Provide the (X, Y) coordinate of the cell's center where the given text is located.  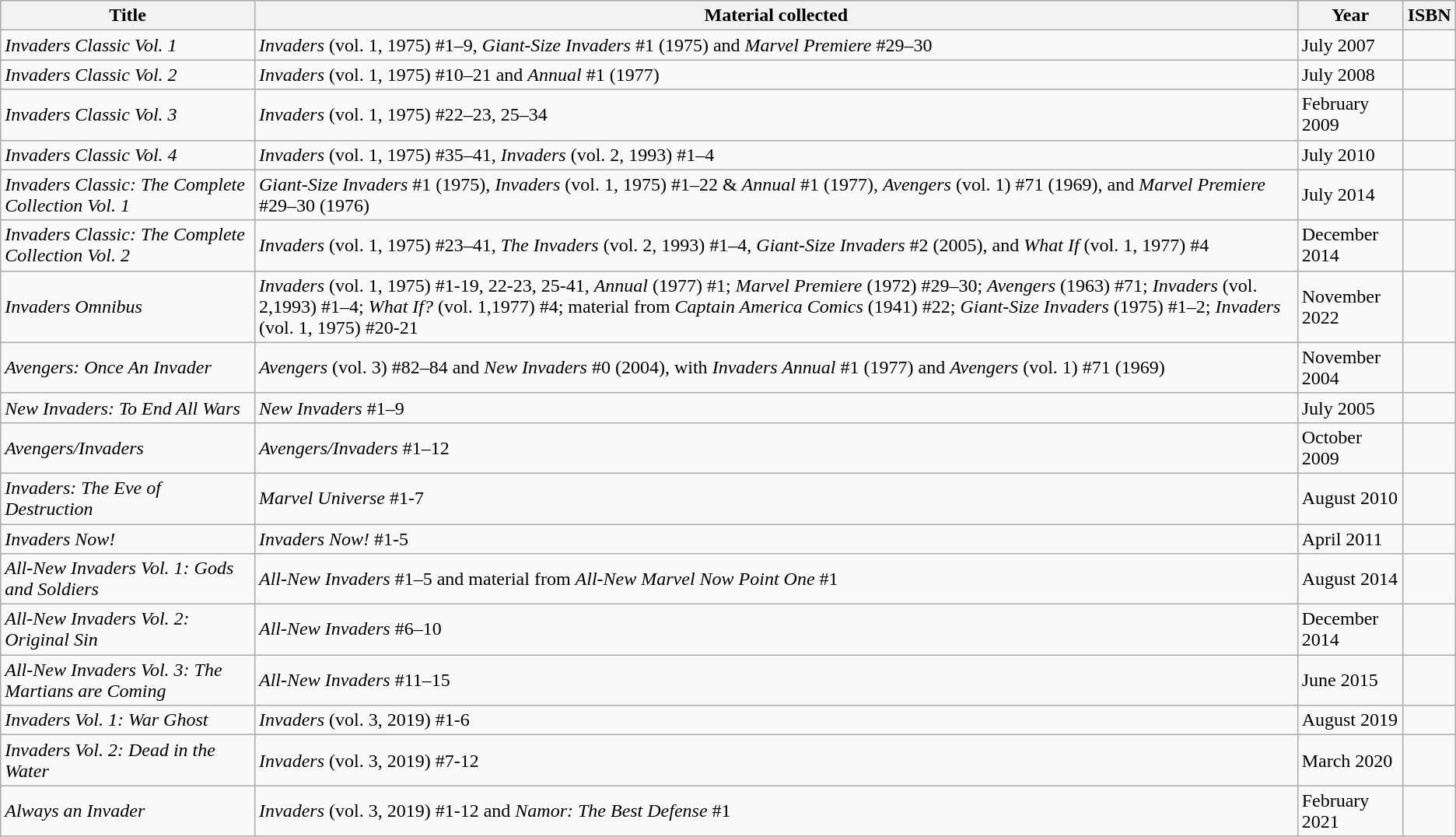
New Invaders #1–9 (776, 408)
Avengers/Invaders #1–12 (776, 448)
Invaders Classic: The Complete Collection Vol. 2 (128, 246)
All-New Invaders #1–5 and material from All-New Marvel Now Point One #1 (776, 579)
August 2014 (1350, 579)
Invaders Classic Vol. 3 (128, 115)
July 2010 (1350, 155)
Avengers/Invaders (128, 448)
Invaders Omnibus (128, 306)
July 2005 (1350, 408)
Invaders Classic Vol. 4 (128, 155)
Invaders (vol. 1, 1975) #1–9, Giant-Size Invaders #1 (1975) and Marvel Premiere #29–30 (776, 45)
Invaders Vol. 1: War Ghost (128, 720)
All-New Invaders Vol. 1: Gods and Soldiers (128, 579)
Invaders Classic Vol. 2 (128, 75)
Invaders Vol. 2: Dead in the Water (128, 761)
Marvel Universe #1-7 (776, 498)
Invaders Now! (128, 539)
Invaders (vol. 3, 2019) #1-12 and Namor: The Best Defense #1 (776, 811)
March 2020 (1350, 761)
February 2021 (1350, 811)
July 2007 (1350, 45)
Invaders (vol. 1, 1975) #23–41, The Invaders (vol. 2, 1993) #1–4, Giant-Size Invaders #2 (2005), and What If (vol. 1, 1977) #4 (776, 246)
November 2004 (1350, 367)
Year (1350, 16)
August 2010 (1350, 498)
All-New Invaders #6–10 (776, 630)
July 2008 (1350, 75)
Invaders (vol. 1, 1975) #22–23, 25–34 (776, 115)
New Invaders: To End All Wars (128, 408)
Invaders (vol. 3, 2019) #7-12 (776, 761)
All-New Invaders Vol. 3: The Martians are Coming (128, 680)
All-New Invaders #11–15 (776, 680)
April 2011 (1350, 539)
November 2022 (1350, 306)
Invaders (vol. 3, 2019) #1-6 (776, 720)
Always an Invader (128, 811)
Material collected (776, 16)
July 2014 (1350, 194)
Invaders Now! #1-5 (776, 539)
Avengers (vol. 3) #82–84 and New Invaders #0 (2004), with Invaders Annual #1 (1977) and Avengers (vol. 1) #71 (1969) (776, 367)
Invaders (vol. 1, 1975) #10–21 and Annual #1 (1977) (776, 75)
Invaders (vol. 1, 1975) #35–41, Invaders (vol. 2, 1993) #1–4 (776, 155)
Invaders: The Eve of Destruction (128, 498)
October 2009 (1350, 448)
June 2015 (1350, 680)
August 2019 (1350, 720)
Invaders Classic Vol. 1 (128, 45)
Title (128, 16)
Giant-Size Invaders #1 (1975), Invaders (vol. 1, 1975) #1–22 & Annual #1 (1977), Avengers (vol. 1) #71 (1969), and Marvel Premiere #29–30 (1976) (776, 194)
ISBN (1430, 16)
Invaders Classic: The Complete Collection Vol. 1 (128, 194)
Avengers: Once An Invader (128, 367)
All-New Invaders Vol. 2: Original Sin (128, 630)
February 2009 (1350, 115)
